Capture the cell that displays the provided text and extract its (X, Y) central coordinate. 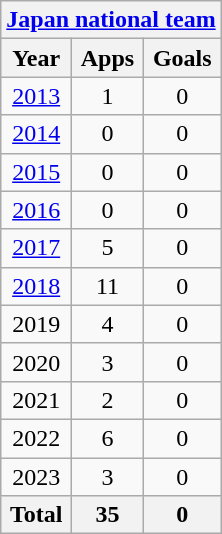
11 (108, 286)
2019 (36, 324)
2022 (36, 438)
2016 (36, 210)
6 (108, 438)
2018 (36, 286)
2021 (36, 400)
4 (108, 324)
Apps (108, 58)
2023 (36, 477)
2017 (36, 248)
2014 (36, 134)
35 (108, 515)
2013 (36, 96)
2 (108, 400)
Total (36, 515)
5 (108, 248)
Japan national team (111, 20)
1 (108, 96)
2015 (36, 172)
2020 (36, 362)
Year (36, 58)
Goals (182, 58)
